For the text-containing cell, return its midpoint in (x, y) coordinate format. 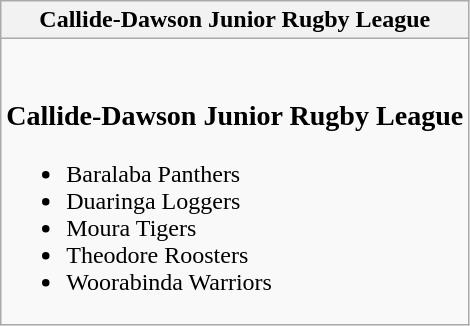
Callide-Dawson Junior Rugby League Baralaba Panthers Duaringa Loggers Moura Tigers Theodore Roosters Woorabinda Warriors (235, 182)
Callide-Dawson Junior Rugby League (235, 20)
